Scan for the cell matching the given text and deliver its (X, Y) coordinate at center. 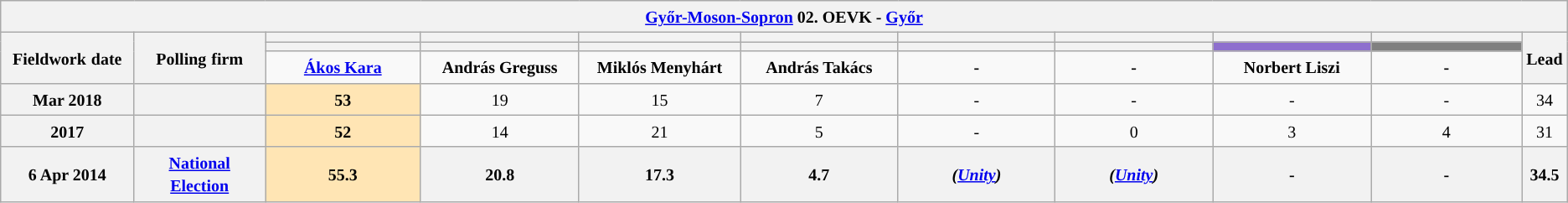
Ákos Kara (343, 67)
19 (500, 99)
34.5 (1545, 174)
7 (819, 99)
National Election (199, 174)
34 (1545, 99)
5 (819, 131)
55.3 (343, 174)
17.3 (659, 174)
15 (659, 99)
52 (343, 131)
31 (1545, 131)
Norbert Liszi (1292, 67)
20.8 (500, 174)
Polling firm (199, 58)
53 (343, 99)
Mar 2018 (67, 99)
András Greguss (500, 67)
6 Apr 2014 (67, 174)
2017 (67, 131)
Győr-Moson-Sopron 02. OEVK - Győr (784, 17)
3 (1292, 131)
0 (1134, 131)
14 (500, 131)
Lead (1545, 58)
Fieldwork date (67, 58)
21 (659, 131)
András Takács (819, 67)
Miklós Menyhárt (659, 67)
4 (1447, 131)
4.7 (819, 174)
